From the cell containing the given text, extract its center point as [x, y] coordinate. 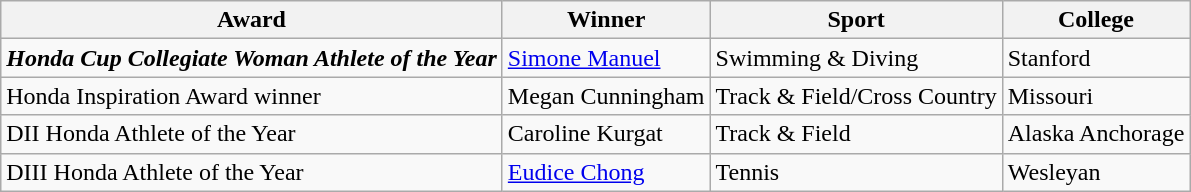
Alaska Anchorage [1096, 134]
Wesleyan [1096, 172]
DIII Honda Athlete of the Year [252, 172]
Megan Cunningham [606, 96]
Stanford [1096, 58]
Missouri [1096, 96]
DII Honda Athlete of the Year [252, 134]
Tennis [856, 172]
Award [252, 20]
Winner [606, 20]
Swimming & Diving [856, 58]
Honda Inspiration Award winner [252, 96]
Eudice Chong [606, 172]
Sport [856, 20]
College [1096, 20]
Simone Manuel [606, 58]
Track & Field [856, 134]
Track & Field/Cross Country [856, 96]
Caroline Kurgat [606, 134]
Honda Cup Collegiate Woman Athlete of the Year [252, 58]
